Provide the [X, Y] coordinate of the cell's center where the given text is located.  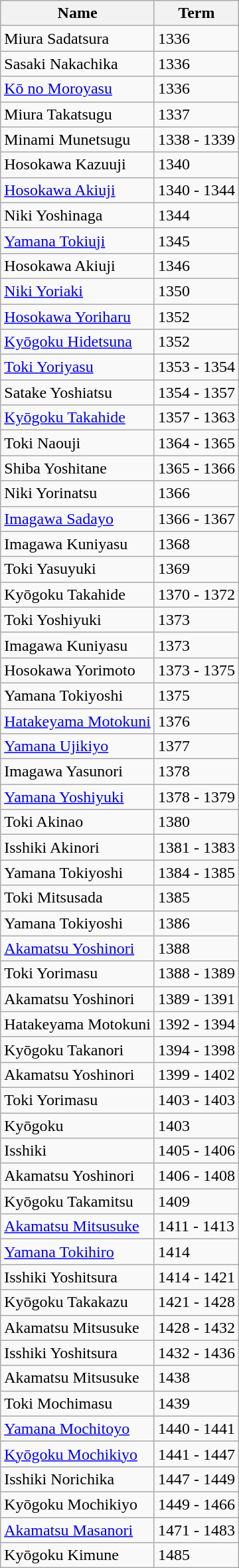
1403 [197, 1126]
Niki Yorinatsu [78, 493]
Kyōgoku Hidetsuna [78, 342]
Toki Yoshiyuki [78, 620]
Niki Yoriaki [78, 291]
1421 - 1428 [197, 1302]
1394 - 1398 [197, 1049]
Toki Mochimasu [78, 1403]
1346 [197, 266]
1378 - 1379 [197, 797]
Term [197, 13]
Toki Mitsusada [78, 898]
1381 - 1383 [197, 847]
1380 [197, 822]
Niki Yoshinaga [78, 215]
1345 [197, 240]
Kyōgoku [78, 1126]
1405 - 1406 [197, 1151]
1366 - 1367 [197, 519]
Imagawa Yasunori [78, 772]
1385 [197, 898]
1365 - 1366 [197, 468]
1411 - 1413 [197, 1227]
1340 - 1344 [197, 190]
1449 - 1466 [197, 1504]
1485 [197, 1555]
Minami Munetsugu [78, 139]
Miura Takatsugu [78, 114]
Kyōgoku Takamitsu [78, 1201]
1386 [197, 923]
Yamana Tokihiro [78, 1252]
Toki Yasuyuki [78, 569]
1403 - 1403 [197, 1100]
Isshiki [78, 1151]
1406 - 1408 [197, 1176]
1440 - 1441 [197, 1429]
1388 - 1389 [197, 974]
1414 - 1421 [197, 1277]
Hosokawa Kazuuji [78, 165]
1375 [197, 695]
Isshiki Norichika [78, 1479]
1428 - 1432 [197, 1328]
Kyōgoku Takakazu [78, 1302]
1337 [197, 114]
1369 [197, 569]
1368 [197, 544]
1364 - 1365 [197, 443]
Miura Sadatsura [78, 39]
Name [78, 13]
1353 - 1354 [197, 367]
Imagawa Sadayo [78, 519]
Yamana Yoshiyuki [78, 797]
1389 - 1391 [197, 999]
Shiba Yoshitane [78, 468]
1350 [197, 291]
Hosokawa Yorimoto [78, 670]
1376 [197, 721]
1447 - 1449 [197, 1479]
Sasaki Nakachika [78, 64]
1439 [197, 1403]
1441 - 1447 [197, 1454]
1340 [197, 165]
1409 [197, 1201]
1366 [197, 493]
1377 [197, 746]
Isshiki Akinori [78, 847]
Kyōgoku Kimune [78, 1555]
Toki Naouji [78, 443]
Toki Akinao [78, 822]
1438 [197, 1378]
Toki Yoriyasu [78, 367]
Hosokawa Yoriharu [78, 317]
1354 - 1357 [197, 392]
1370 - 1372 [197, 594]
1432 - 1436 [197, 1353]
1399 - 1402 [197, 1075]
1384 - 1385 [197, 873]
1373 - 1375 [197, 670]
1471 - 1483 [197, 1529]
1344 [197, 215]
1378 [197, 772]
Akamatsu Masanori [78, 1529]
Kyōgoku Takanori [78, 1049]
Yamana Ujikiyo [78, 746]
Satake Yoshiatsu [78, 392]
1414 [197, 1252]
Yamana Tokiuji [78, 240]
Yamana Mochitoyo [78, 1429]
1392 - 1394 [197, 1024]
1388 [197, 948]
Kō no Moroyasu [78, 89]
1338 - 1339 [197, 139]
1357 - 1363 [197, 418]
